Scan for the cell matching the given text and deliver its (X, Y) coordinate at center. 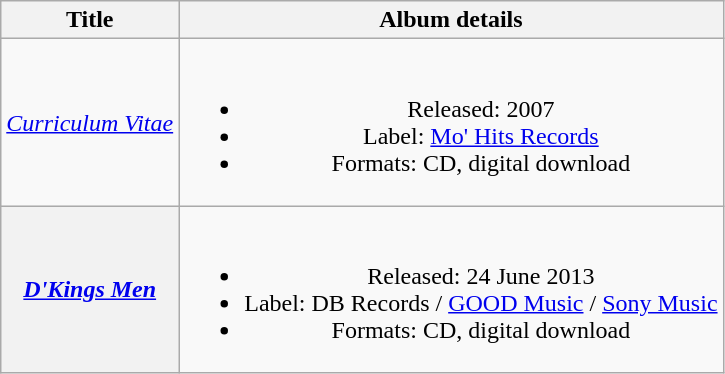
D'Kings Men (90, 290)
Released: 2007Label: Mo' Hits RecordsFormats: CD, digital download (451, 122)
Released: 24 June 2013Label: DB Records / GOOD Music / Sony MusicFormats: CD, digital download (451, 290)
Album details (451, 20)
Title (90, 20)
Curriculum Vitae (90, 122)
